Output the [X, Y] coordinate of the center of the cell containing the given text.  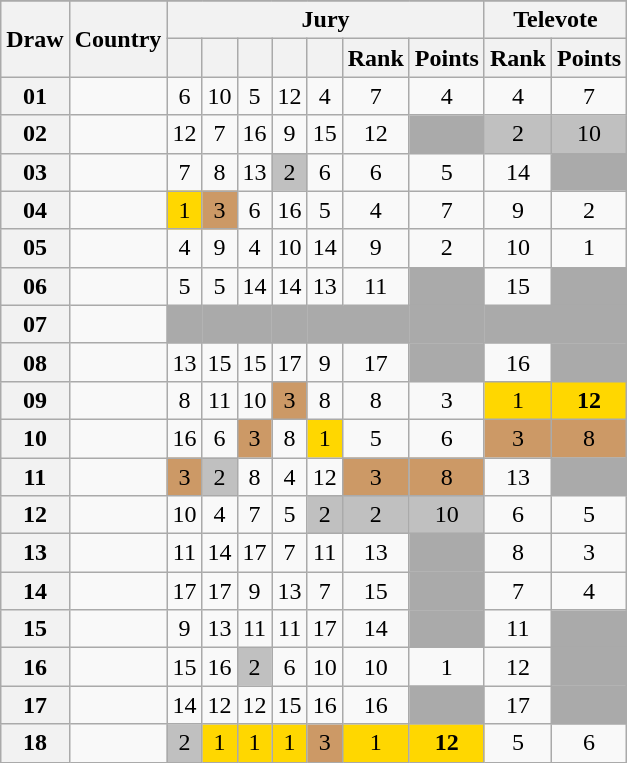
Televote [555, 20]
08 [35, 362]
Draw [35, 39]
04 [35, 210]
18 [35, 743]
03 [35, 172]
09 [35, 400]
01 [35, 96]
07 [35, 324]
Country [118, 39]
06 [35, 286]
Jury [326, 20]
05 [35, 248]
02 [35, 134]
